Scan for the cell matching the given text and deliver its [X, Y] coordinate at center. 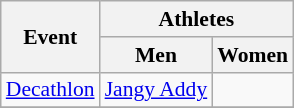
Decathlon [50, 90]
Women [252, 55]
Event [50, 36]
Men [156, 55]
Jangy Addy [156, 90]
Athletes [197, 19]
